Search for the cell housing the specified text and yield its [X, Y] center coordinate. 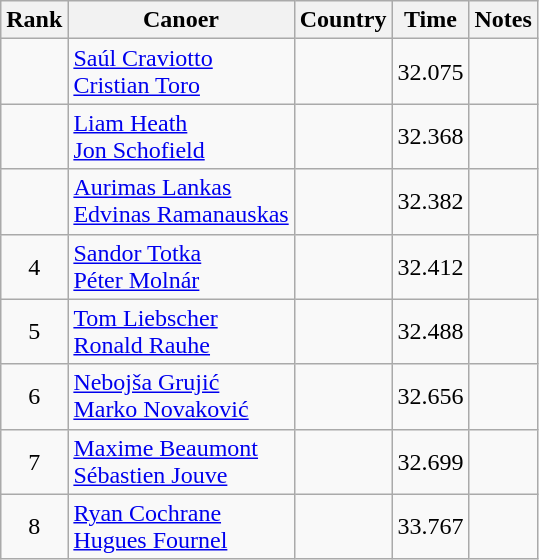
5 [34, 332]
32.412 [430, 266]
Notes [503, 20]
Time [430, 20]
Ryan CochraneHugues Fournel [181, 526]
Nebojša GrujićMarko Novaković [181, 396]
32.656 [430, 396]
32.368 [430, 136]
32.075 [430, 72]
Country [343, 20]
Liam HeathJon Schofield [181, 136]
Tom LiebscherRonald Rauhe [181, 332]
Saúl CraviottoCristian Toro [181, 72]
Rank [34, 20]
7 [34, 462]
Canoer [181, 20]
33.767 [430, 526]
6 [34, 396]
Sandor TotkaPéter Molnár [181, 266]
4 [34, 266]
32.699 [430, 462]
Aurimas LankasEdvinas Ramanauskas [181, 202]
32.382 [430, 202]
Maxime BeaumontSébastien Jouve [181, 462]
32.488 [430, 332]
8 [34, 526]
